Return [x, y] of the center of cell containing provided text 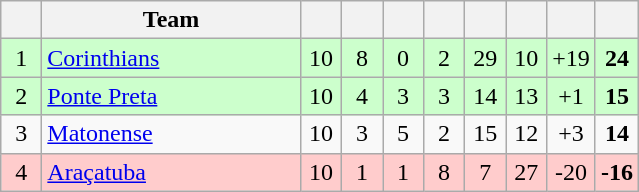
+1 [572, 96]
+3 [572, 134]
13 [526, 96]
Corinthians [172, 58]
Araçatuba [172, 172]
0 [402, 58]
29 [486, 58]
12 [526, 134]
-20 [572, 172]
+19 [572, 58]
-16 [616, 172]
Ponte Preta [172, 96]
27 [526, 172]
24 [616, 58]
5 [402, 134]
Team [172, 20]
7 [486, 172]
Matonense [172, 134]
